For the text-containing cell, return its midpoint in (x, y) coordinate format. 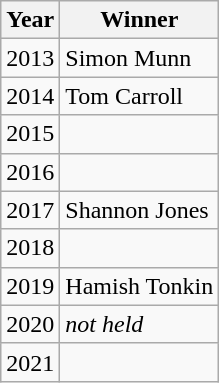
Year (30, 20)
Tom Carroll (140, 96)
2014 (30, 96)
2020 (30, 324)
2021 (30, 362)
2013 (30, 58)
2019 (30, 286)
Simon Munn (140, 58)
2015 (30, 134)
2018 (30, 248)
2016 (30, 172)
Hamish Tonkin (140, 286)
2017 (30, 210)
Winner (140, 20)
not held (140, 324)
Shannon Jones (140, 210)
